Return (x, y) of the center of cell containing provided text 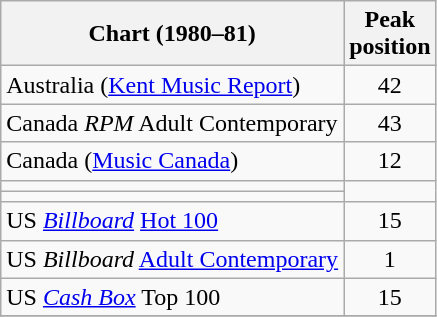
Australia (Kent Music Report) (172, 85)
Canada RPM Adult Contemporary (172, 123)
Chart (1980–81) (172, 34)
US Billboard Hot 100 (172, 221)
Peakposition (390, 34)
US Billboard Adult Contemporary (172, 259)
1 (390, 259)
US Cash Box Top 100 (172, 297)
42 (390, 85)
12 (390, 161)
Canada (Music Canada) (172, 161)
43 (390, 123)
